Provide the [X, Y] coordinate of the cell's center where the given text is located.  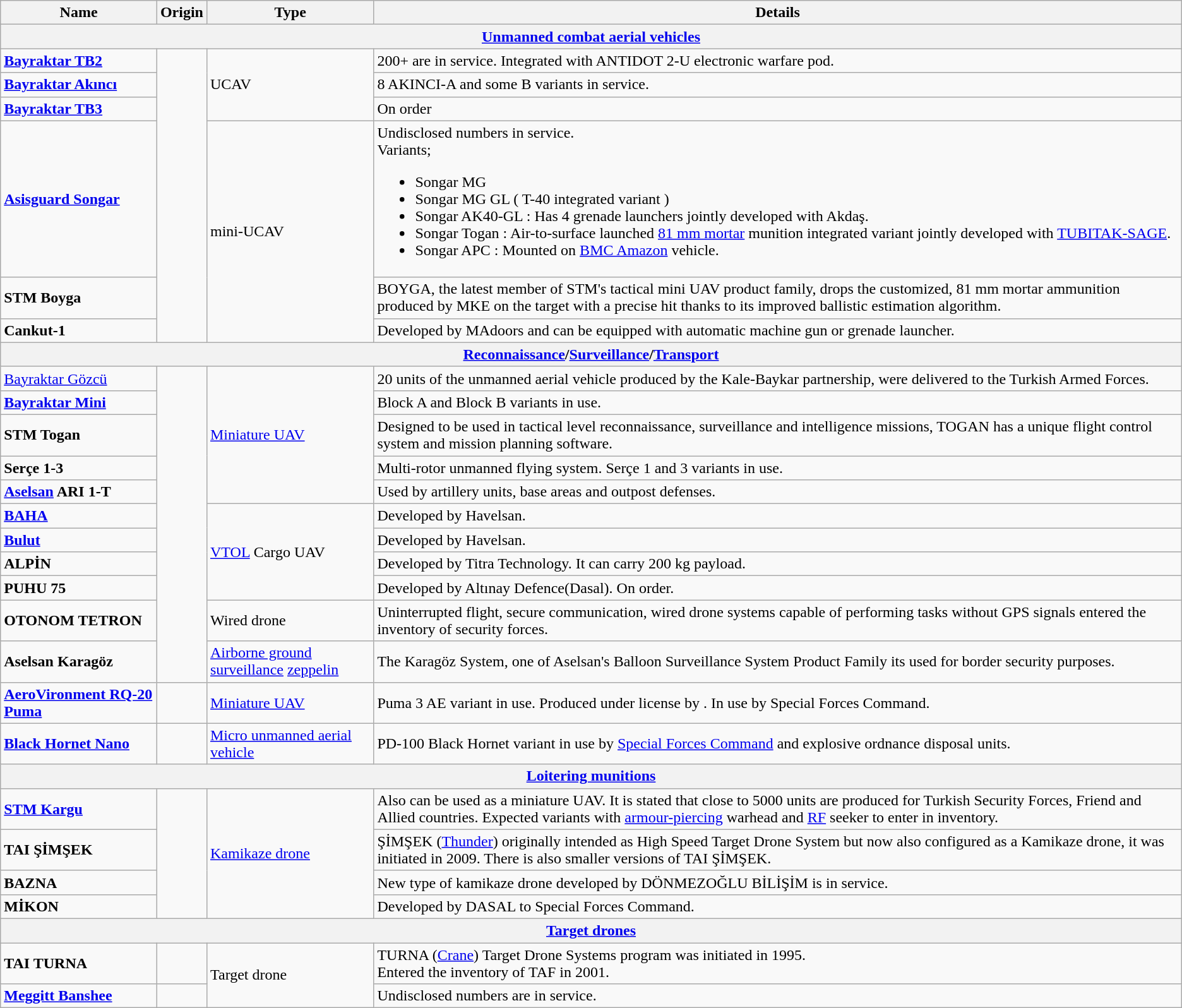
Developed by DASAL to Special Forces Command. [778, 906]
Developed by MAdoors and can be equipped with automatic machine gun or grenade launcher. [778, 330]
8 AKINCI-A and some B variants in service. [778, 85]
UCAV [290, 85]
Developed by Titra Technology. It can carry 200 kg payload. [778, 564]
Asisguard Songar [79, 199]
VTOL Cargo UAV [290, 552]
PUHU 75 [79, 588]
Micro unmanned aerial vehicle [290, 744]
Reconnaissance/Surveillance/Transport [591, 354]
AeroVironment RQ-20 Puma [79, 702]
Target drone [290, 975]
STM Togan [79, 435]
BAZNA [79, 882]
STM Kargu [79, 808]
Block A and Block B variants in use. [778, 402]
TAI ŞİMŞEK [79, 850]
Origin [182, 13]
Bulut [79, 540]
Puma 3 AE variant in use. Produced under license by . In use by Special Forces Command. [778, 702]
200+ are in service. Integrated with ANTIDOT 2-U electronic warfare pod. [778, 61]
20 units of the unmanned aerial vehicle produced by the Kale-Baykar partnership, were delivered to the Turkish Armed Forces. [778, 378]
The Karagöz System, one of Aselsan's Balloon Surveillance System Product Family its used for border security purposes. [778, 662]
On order [778, 109]
mini-UCAV [290, 231]
TAI TURNA [79, 963]
New type of kamikaze drone developed by DÖNMEZOĞLU BİLİŞİM is in service. [778, 882]
Unmanned combat aerial vehicles [591, 37]
Details [778, 13]
Aselsan Karagöz [79, 662]
Developed by Altınay Defence(Dasal). On order. [778, 588]
Multi-rotor unmanned flying system. Serçe 1 and 3 variants in use. [778, 468]
ALPİN [79, 564]
Loitering munitions [591, 776]
Name [79, 13]
TURNA (Crane) Target Drone Systems program was initiated in 1995.Entered the inventory of TAF in 2001. [778, 963]
Serçe 1-3 [79, 468]
Meggitt Banshee [79, 996]
Bayraktar Akıncı [79, 85]
PD-100 Black Hornet variant in use by Special Forces Command and explosive ordnance disposal units. [778, 744]
Cankut-1 [79, 330]
Target drones [591, 930]
Kamikaze drone [290, 853]
STM Boyga [79, 298]
BAHA [79, 516]
Undisclosed numbers are in service. [778, 996]
OTONOM TETRON [79, 620]
MİKON [79, 906]
Airborne ground surveillance zeppelin [290, 662]
Bayraktar Gözcü [79, 378]
Type [290, 13]
Bayraktar TB2 [79, 61]
Wired drone [290, 620]
Bayraktar Mini [79, 402]
Black Hornet Nano [79, 744]
Aselsan ARI 1-T [79, 492]
Bayraktar TB3 [79, 109]
Used by artillery units, base areas and outpost defenses. [778, 492]
